Search for the cell housing the specified text and yield its (X, Y) center coordinate. 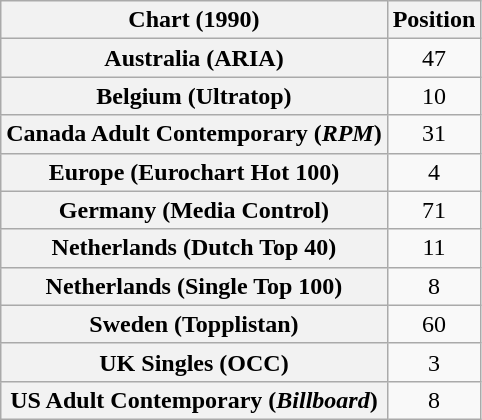
Canada Adult Contemporary (RPM) (194, 134)
UK Singles (OCC) (194, 362)
71 (434, 210)
Australia (ARIA) (194, 58)
Netherlands (Single Top 100) (194, 286)
Position (434, 20)
3 (434, 362)
Chart (1990) (194, 20)
Germany (Media Control) (194, 210)
11 (434, 248)
US Adult Contemporary (Billboard) (194, 400)
Belgium (Ultratop) (194, 96)
Europe (Eurochart Hot 100) (194, 172)
31 (434, 134)
4 (434, 172)
47 (434, 58)
Netherlands (Dutch Top 40) (194, 248)
60 (434, 324)
10 (434, 96)
Sweden (Topplistan) (194, 324)
